Scan for the cell matching the given text and deliver its [x, y] coordinate at center. 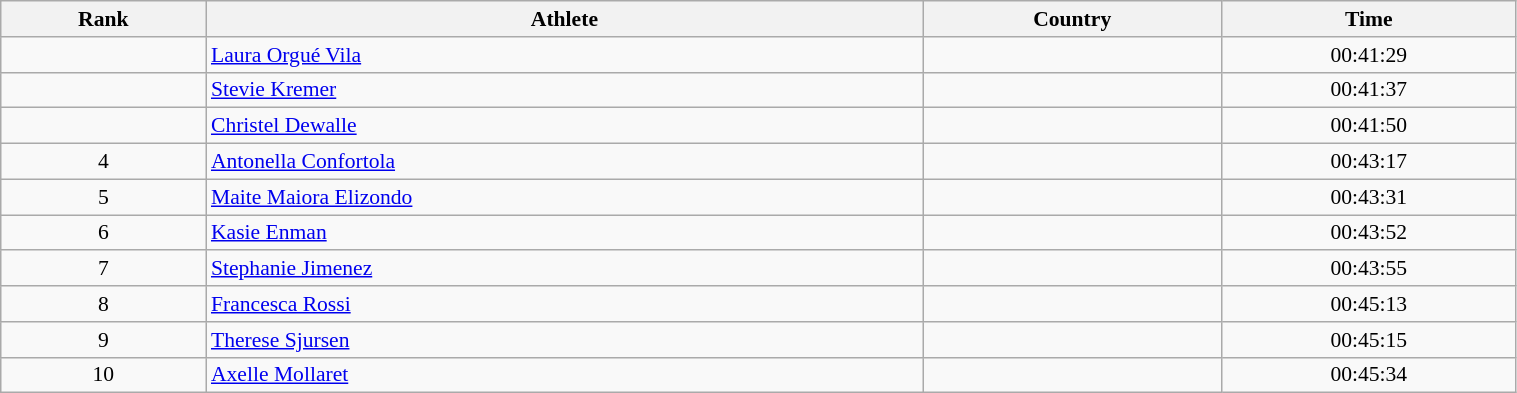
00:43:55 [1370, 269]
Rank [104, 19]
Time [1370, 19]
6 [104, 233]
00:41:29 [1370, 55]
9 [104, 340]
Stephanie Jimenez [564, 269]
10 [104, 375]
Maite Maiora Elizondo [564, 197]
Country [1072, 19]
Antonella Confortola [564, 162]
7 [104, 269]
Stevie Kremer [564, 90]
00:41:50 [1370, 126]
00:45:15 [1370, 340]
00:43:31 [1370, 197]
Christel Dewalle [564, 126]
Athlete [564, 19]
8 [104, 304]
00:45:34 [1370, 375]
Kasie Enman [564, 233]
Therese Sjursen [564, 340]
00:41:37 [1370, 90]
Laura Orgué Vila [564, 55]
4 [104, 162]
Axelle Mollaret [564, 375]
00:43:17 [1370, 162]
5 [104, 197]
00:43:52 [1370, 233]
Francesca Rossi [564, 304]
00:45:13 [1370, 304]
